Detect which cell encompasses the target text, then output its (x, y) center coordinate. 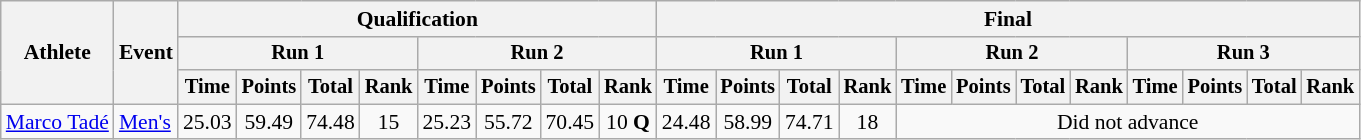
Run 3 (1244, 54)
25.23 (446, 122)
74.48 (330, 122)
74.71 (810, 122)
15 (389, 122)
70.45 (570, 122)
59.49 (269, 122)
Qualification (418, 19)
18 (868, 122)
Men's (146, 122)
Event (146, 52)
Athlete (58, 52)
55.72 (508, 122)
Final (1008, 19)
10 Q (628, 122)
Did not advance (1128, 122)
Marco Tadé (58, 122)
24.48 (686, 122)
58.99 (748, 122)
25.03 (208, 122)
